Extract the [X, Y] coordinate from the center of the cell holding the provided text.  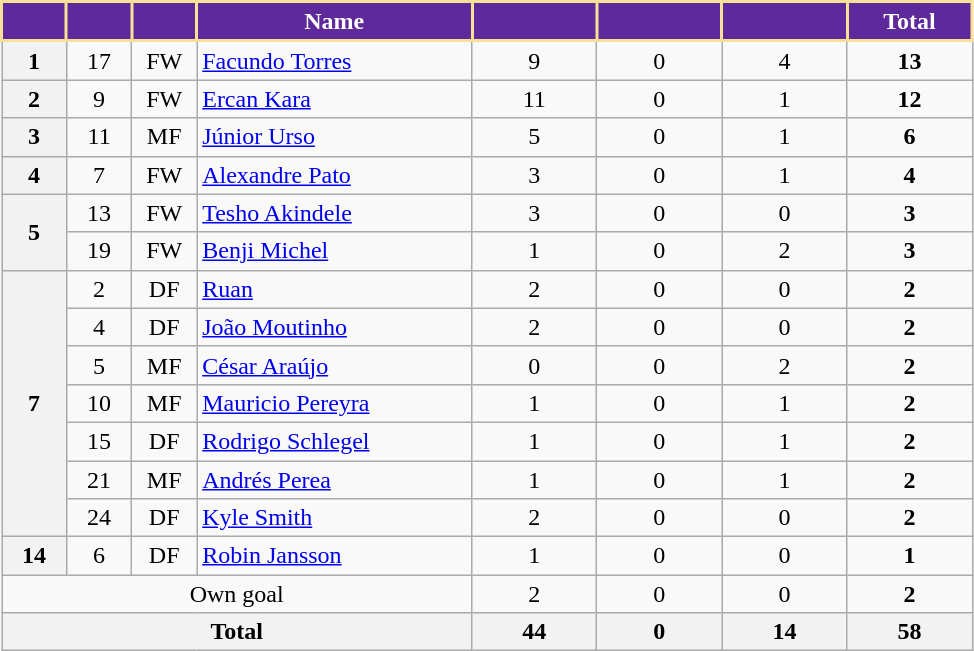
Facundo Torres [334, 60]
58 [910, 632]
17 [100, 60]
Alexandre Pato [334, 175]
Tesho Akindele [334, 213]
Robin Jansson [334, 556]
Andrés Perea [334, 479]
21 [100, 479]
19 [100, 251]
12 [910, 99]
Ruan [334, 289]
Rodrigo Schlegel [334, 441]
Ercan Kara [334, 99]
Name [334, 22]
10 [100, 403]
Kyle Smith [334, 518]
44 [534, 632]
Júnior Urso [334, 137]
Own goal [237, 594]
15 [100, 441]
Benji Michel [334, 251]
César Araújo [334, 365]
Mauricio Pereyra [334, 403]
24 [100, 518]
João Moutinho [334, 327]
